Scan for the cell matching the given text and deliver its (x, y) coordinate at center. 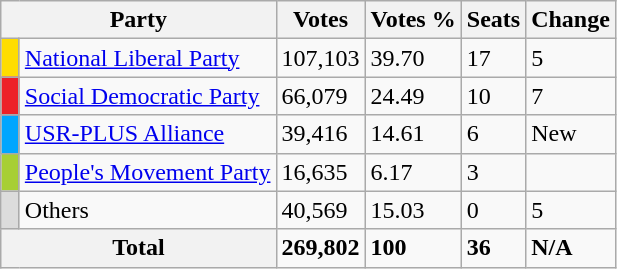
17 (493, 58)
269,802 (320, 248)
39.70 (413, 58)
66,079 (320, 96)
16,635 (320, 172)
40,569 (320, 210)
36 (493, 248)
Votes % (413, 20)
24.49 (413, 96)
USR-PLUS Alliance (148, 134)
National Liberal Party (148, 58)
15.03 (413, 210)
Social Democratic Party (148, 96)
Party (138, 20)
0 (493, 210)
People's Movement Party (148, 172)
39,416 (320, 134)
N/A (571, 248)
New (571, 134)
Seats (493, 20)
10 (493, 96)
Total (138, 248)
Change (571, 20)
Others (148, 210)
7 (571, 96)
6 (493, 134)
14.61 (413, 134)
100 (413, 248)
Votes (320, 20)
3 (493, 172)
6.17 (413, 172)
107,103 (320, 58)
